Capture the cell that displays the provided text and extract its (x, y) central coordinate. 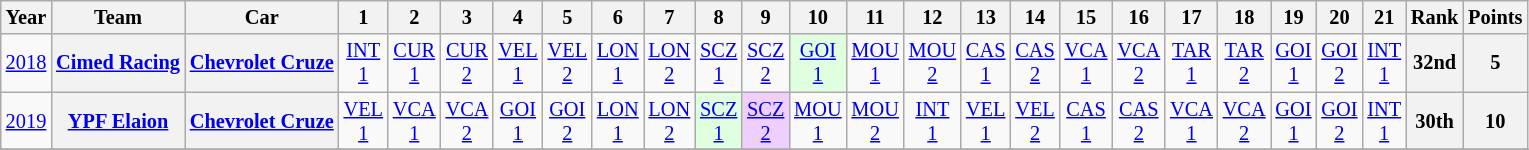
15 (1086, 17)
8 (718, 17)
4 (518, 17)
16 (1138, 17)
19 (1294, 17)
Rank (1434, 17)
3 (468, 17)
YPF Elaion (118, 121)
32nd (1434, 63)
9 (766, 17)
12 (932, 17)
Cimed Racing (118, 63)
30th (1434, 121)
20 (1339, 17)
21 (1384, 17)
Year (26, 17)
1 (364, 17)
CUR2 (468, 63)
Team (118, 17)
Car (262, 17)
6 (618, 17)
CUR1 (414, 63)
13 (986, 17)
14 (1034, 17)
TAR2 (1244, 63)
18 (1244, 17)
Points (1495, 17)
11 (874, 17)
TAR1 (1192, 63)
7 (670, 17)
2018 (26, 63)
17 (1192, 17)
2019 (26, 121)
2 (414, 17)
